Find where the given text appears and provide that cell's center as (x, y) coordinate. 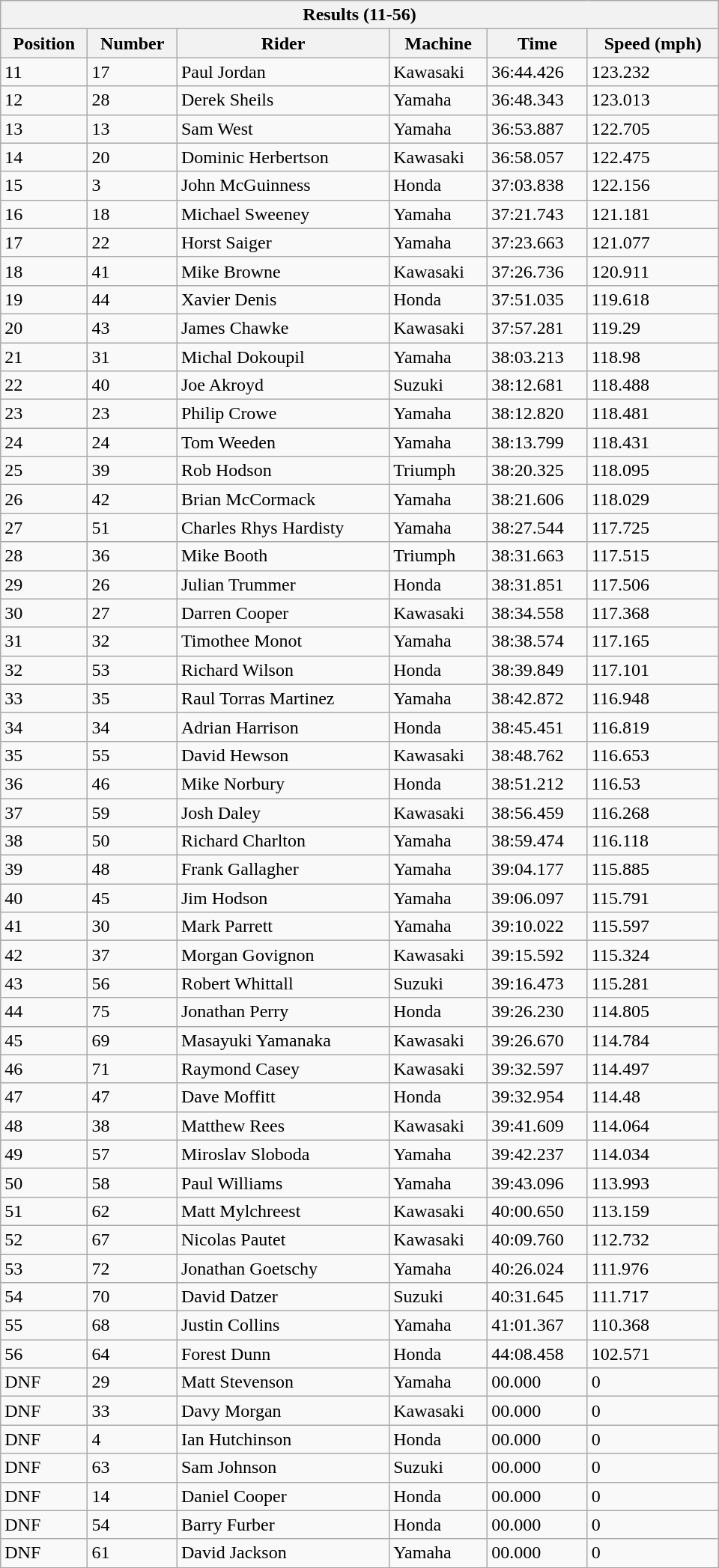
David Datzer (283, 1297)
38:12.681 (538, 385)
Mark Parrett (283, 927)
117.725 (653, 528)
19 (44, 299)
37:51.035 (538, 299)
Julian Trummer (283, 585)
Rob Hodson (283, 471)
117.368 (653, 613)
116.53 (653, 784)
62 (133, 1211)
37:23.663 (538, 242)
70 (133, 1297)
121.181 (653, 214)
112.732 (653, 1239)
115.791 (653, 898)
114.064 (653, 1126)
36:53.887 (538, 129)
Number (133, 43)
Position (44, 43)
58 (133, 1183)
61 (133, 1553)
39:43.096 (538, 1183)
71 (133, 1069)
Matthew Rees (283, 1126)
64 (133, 1354)
Dominic Herbertson (283, 157)
119.618 (653, 299)
36:58.057 (538, 157)
4 (133, 1439)
38:38.574 (538, 641)
116.819 (653, 727)
Mike Norbury (283, 784)
Masayuki Yamanaka (283, 1040)
117.101 (653, 670)
15 (44, 186)
Paul Williams (283, 1183)
39:06.097 (538, 898)
38:21.606 (538, 499)
Adrian Harrison (283, 727)
75 (133, 1012)
Tom Weeden (283, 442)
16 (44, 214)
117.506 (653, 585)
Morgan Govignon (283, 955)
37:03.838 (538, 186)
72 (133, 1269)
John McGuinness (283, 186)
63 (133, 1468)
59 (133, 812)
39:32.954 (538, 1097)
39:16.473 (538, 983)
117.165 (653, 641)
Jonathan Perry (283, 1012)
Jim Hodson (283, 898)
36:48.343 (538, 100)
122.156 (653, 186)
120.911 (653, 271)
38:45.451 (538, 727)
12 (44, 100)
40:26.024 (538, 1269)
115.281 (653, 983)
121.077 (653, 242)
Darren Cooper (283, 613)
Richard Wilson (283, 670)
114.784 (653, 1040)
38:39.849 (538, 670)
Derek Sheils (283, 100)
Matt Stevenson (283, 1382)
Rider (283, 43)
Philip Crowe (283, 414)
Davy Morgan (283, 1411)
52 (44, 1239)
115.597 (653, 927)
44:08.458 (538, 1354)
38:59.474 (538, 841)
114.805 (653, 1012)
41:01.367 (538, 1326)
Matt Mylchreest (283, 1211)
39:32.597 (538, 1069)
Charles Rhys Hardisty (283, 528)
25 (44, 471)
Barry Furber (283, 1525)
111.976 (653, 1269)
Horst Saiger (283, 242)
Ian Hutchinson (283, 1439)
Robert Whittall (283, 983)
David Jackson (283, 1553)
49 (44, 1154)
113.159 (653, 1211)
118.488 (653, 385)
James Chawke (283, 328)
57 (133, 1154)
122.475 (653, 157)
118.481 (653, 414)
123.013 (653, 100)
Time (538, 43)
38:34.558 (538, 613)
114.48 (653, 1097)
David Hewson (283, 755)
118.029 (653, 499)
Josh Daley (283, 812)
Daniel Cooper (283, 1496)
Speed (mph) (653, 43)
Michael Sweeney (283, 214)
40:09.760 (538, 1239)
39:04.177 (538, 870)
Nicolas Pautet (283, 1239)
102.571 (653, 1354)
37:57.281 (538, 328)
68 (133, 1326)
Forest Dunn (283, 1354)
118.095 (653, 471)
40:00.650 (538, 1211)
116.948 (653, 698)
11 (44, 72)
116.653 (653, 755)
69 (133, 1040)
Machine (439, 43)
Mike Booth (283, 556)
38:13.799 (538, 442)
Brian McCormack (283, 499)
Joe Akroyd (283, 385)
115.324 (653, 955)
Justin Collins (283, 1326)
Jonathan Goetschy (283, 1269)
110.368 (653, 1326)
Raymond Casey (283, 1069)
39:10.022 (538, 927)
111.717 (653, 1297)
Sam Johnson (283, 1468)
Raul Torras Martinez (283, 698)
38:48.762 (538, 755)
113.993 (653, 1183)
Miroslav Sloboda (283, 1154)
Richard Charlton (283, 841)
119.29 (653, 328)
67 (133, 1239)
38:27.544 (538, 528)
Xavier Denis (283, 299)
39:26.670 (538, 1040)
38:51.212 (538, 784)
Paul Jordan (283, 72)
Sam West (283, 129)
Timothee Monot (283, 641)
38:56.459 (538, 812)
114.497 (653, 1069)
115.885 (653, 870)
Mike Browne (283, 271)
123.232 (653, 72)
118.431 (653, 442)
118.98 (653, 357)
38:03.213 (538, 357)
Frank Gallagher (283, 870)
Michal Dokoupil (283, 357)
Results (11-56) (359, 15)
39:42.237 (538, 1154)
37:21.743 (538, 214)
36:44.426 (538, 72)
39:41.609 (538, 1126)
117.515 (653, 556)
38:31.851 (538, 585)
39:26.230 (538, 1012)
38:42.872 (538, 698)
3 (133, 186)
38:31.663 (538, 556)
38:12.820 (538, 414)
38:20.325 (538, 471)
114.034 (653, 1154)
122.705 (653, 129)
116.268 (653, 812)
21 (44, 357)
37:26.736 (538, 271)
39:15.592 (538, 955)
116.118 (653, 841)
40:31.645 (538, 1297)
Dave Moffitt (283, 1097)
